Identify which cell holds the provided text, then report its (x, y) central coordinate. 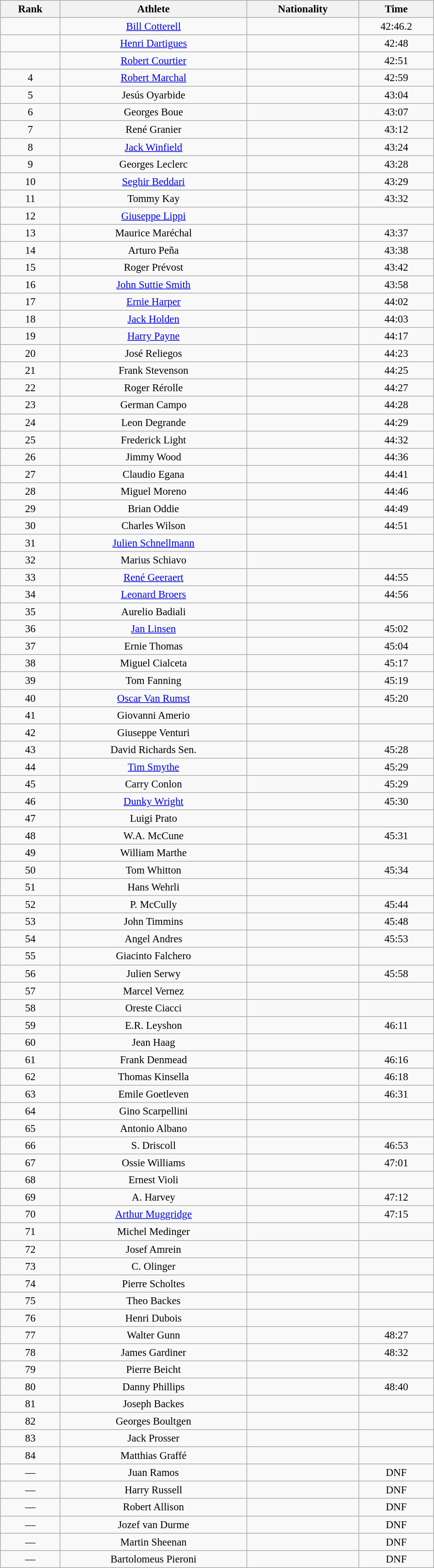
43:32 (396, 198)
74 (30, 1284)
80 (30, 1387)
22 (30, 388)
Time (396, 9)
8 (30, 147)
46:16 (396, 1060)
59 (30, 1025)
77 (30, 1335)
Ernest Violi (154, 1180)
Pierre Beicht (154, 1370)
René Geeraert (154, 578)
70 (30, 1214)
47:15 (396, 1214)
43:12 (396, 130)
19 (30, 336)
14 (30, 250)
Julien Serwy (154, 973)
45:20 (396, 698)
47 (30, 819)
Charles Wilson (154, 526)
John Timmins (154, 922)
Brian Oddie (154, 508)
12 (30, 216)
67 (30, 1163)
José Reliegos (154, 354)
43:42 (396, 268)
Joseph Backes (154, 1404)
Roger Prévost (154, 268)
42:46.2 (396, 27)
44:28 (396, 405)
44:23 (396, 354)
Ernie Thomas (154, 646)
44:32 (396, 440)
Angel Andres (154, 939)
Jack Prosser (154, 1438)
50 (30, 870)
35 (30, 612)
Thomas Kinsella (154, 1077)
27 (30, 474)
Henri Dartigues (154, 44)
48:40 (396, 1387)
42:48 (396, 44)
Martin Sheenan (154, 1542)
21 (30, 371)
44:25 (396, 371)
E.R. Leyshon (154, 1025)
Robert Allison (154, 1508)
Julien Schnellmann (154, 543)
Ossie Williams (154, 1163)
48:32 (396, 1352)
Michel Medinger (154, 1232)
Frank Denmead (154, 1060)
13 (30, 233)
Hans Wehrli (154, 887)
66 (30, 1146)
5 (30, 95)
Jozef van Durme (154, 1524)
C. Olinger (154, 1266)
German Campo (154, 405)
42 (30, 732)
52 (30, 905)
Ernie Harper (154, 302)
Marcel Vernez (154, 991)
Dunky Wright (154, 801)
Georges Leclerc (154, 164)
25 (30, 440)
46:31 (396, 1094)
38 (30, 664)
James Gardiner (154, 1352)
46:11 (396, 1025)
44:02 (396, 302)
Danny Phillips (154, 1387)
Matthias Graffé (154, 1456)
30 (30, 526)
82 (30, 1421)
51 (30, 887)
Oscar Van Rumst (154, 698)
44:51 (396, 526)
65 (30, 1129)
Antonio Albano (154, 1129)
15 (30, 268)
Marius Schiavo (154, 560)
45:30 (396, 801)
Jean Haag (154, 1043)
39 (30, 681)
75 (30, 1300)
41 (30, 715)
Luigi Prato (154, 819)
Giovanni Amerio (154, 715)
32 (30, 560)
Tommy Kay (154, 198)
42:51 (396, 61)
45:44 (396, 905)
43:24 (396, 147)
44:41 (396, 474)
79 (30, 1370)
81 (30, 1404)
Jack Winfield (154, 147)
Robert Courtier (154, 61)
43:28 (396, 164)
73 (30, 1266)
Rank (30, 9)
A. Harvey (154, 1197)
43 (30, 749)
24 (30, 422)
Henri Dubois (154, 1318)
Theo Backes (154, 1300)
Aurelio Badiali (154, 612)
48 (30, 836)
4 (30, 78)
78 (30, 1352)
46 (30, 801)
45:02 (396, 629)
69 (30, 1197)
Jan Linsen (154, 629)
46:18 (396, 1077)
7 (30, 130)
31 (30, 543)
33 (30, 578)
Carry Conlon (154, 784)
56 (30, 973)
44:36 (396, 457)
Georges Boue (154, 112)
Arturo Peña (154, 250)
6 (30, 112)
43:07 (396, 112)
28 (30, 492)
Tim Smythe (154, 767)
Tom Whitton (154, 870)
Miguel Cialceta (154, 664)
64 (30, 1111)
Jack Holden (154, 319)
Giuseppe Venturi (154, 732)
36 (30, 629)
Jimmy Wood (154, 457)
Georges Boultgen (154, 1421)
Giacinto Falchero (154, 956)
45:04 (396, 646)
44:27 (396, 388)
44:03 (396, 319)
45 (30, 784)
Frederick Light (154, 440)
47:01 (396, 1163)
Bartolomeus Pieroni (154, 1559)
43:29 (396, 181)
David Richards Sen. (154, 749)
45:28 (396, 749)
16 (30, 284)
63 (30, 1094)
Harry Russell (154, 1490)
45:53 (396, 939)
72 (30, 1249)
Giuseppe Lippi (154, 216)
Jesús Oyarbide (154, 95)
44:55 (396, 578)
Walter Gunn (154, 1335)
René Granier (154, 130)
Leonard Broers (154, 595)
49 (30, 853)
Leon Degrande (154, 422)
71 (30, 1232)
20 (30, 354)
60 (30, 1043)
42:59 (396, 78)
61 (30, 1060)
Juan Ramos (154, 1473)
S. Driscoll (154, 1146)
45:48 (396, 922)
45:19 (396, 681)
83 (30, 1438)
Miguel Moreno (154, 492)
44:46 (396, 492)
9 (30, 164)
45:58 (396, 973)
40 (30, 698)
55 (30, 956)
44:49 (396, 508)
62 (30, 1077)
Tom Fanning (154, 681)
53 (30, 922)
17 (30, 302)
W.A. McCune (154, 836)
44:56 (396, 595)
Josef Amrein (154, 1249)
84 (30, 1456)
44 (30, 767)
Maurice Maréchal (154, 233)
47:12 (396, 1197)
Harry Payne (154, 336)
William Marthe (154, 853)
John Suttie Smith (154, 284)
43:04 (396, 95)
Seghir Beddari (154, 181)
Emile Goetleven (154, 1094)
37 (30, 646)
Oreste Ciacci (154, 1008)
10 (30, 181)
46:53 (396, 1146)
44:29 (396, 422)
54 (30, 939)
11 (30, 198)
Gino Scarpellini (154, 1111)
58 (30, 1008)
Nationality (303, 9)
29 (30, 508)
43:38 (396, 250)
Frank Stevenson (154, 371)
43:37 (396, 233)
45:31 (396, 836)
Bill Cotterell (154, 27)
45:34 (396, 870)
68 (30, 1180)
44:17 (396, 336)
Claudio Egana (154, 474)
Athlete (154, 9)
48:27 (396, 1335)
P. McCully (154, 905)
45:17 (396, 664)
Roger Rérolle (154, 388)
43:58 (396, 284)
23 (30, 405)
34 (30, 595)
Robert Marchal (154, 78)
76 (30, 1318)
57 (30, 991)
26 (30, 457)
Arthur Muggridge (154, 1214)
Pierre Scholtes (154, 1284)
18 (30, 319)
